Extract the [x, y] coordinate from the center of the cell holding the provided text.  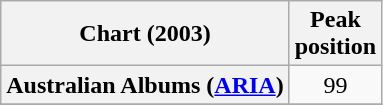
Australian Albums (ARIA) [145, 85]
Chart (2003) [145, 34]
Peakposition [335, 34]
99 [335, 85]
